Capture the cell that displays the provided text and extract its (x, y) central coordinate. 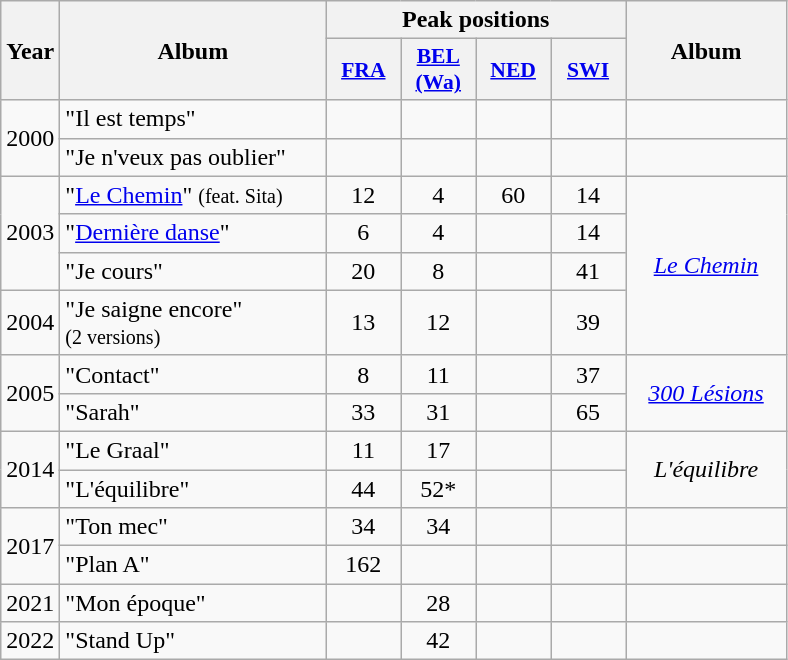
2003 (30, 233)
2017 (30, 546)
60 (514, 195)
65 (588, 412)
300 Lésions (706, 393)
"Je n'veux pas oublier" (193, 157)
"L'équilibre" (193, 489)
2022 (30, 641)
2000 (30, 138)
"Sarah" (193, 412)
"Le Chemin" (feat. Sita) (193, 195)
"Je saigne encore" (2 versions) (193, 322)
33 (364, 412)
NED (514, 70)
Year (30, 50)
52* (438, 489)
"Contact" (193, 374)
"Il est temps" (193, 119)
28 (438, 603)
39 (588, 322)
42 (438, 641)
"Je cours" (193, 271)
Peak positions (476, 20)
L'équilibre (706, 469)
2021 (30, 603)
20 (364, 271)
"Plan A" (193, 565)
SWI (588, 70)
13 (364, 322)
2005 (30, 393)
Le Chemin (706, 266)
"Mon époque" (193, 603)
2014 (30, 469)
31 (438, 412)
162 (364, 565)
BEL(Wa) (438, 70)
FRA (364, 70)
41 (588, 271)
2004 (30, 322)
"Ton mec" (193, 527)
37 (588, 374)
6 (364, 233)
17 (438, 450)
"Le Graal" (193, 450)
"Dernière danse" (193, 233)
"Stand Up" (193, 641)
44 (364, 489)
